Return [X, Y] of the center of cell containing provided text 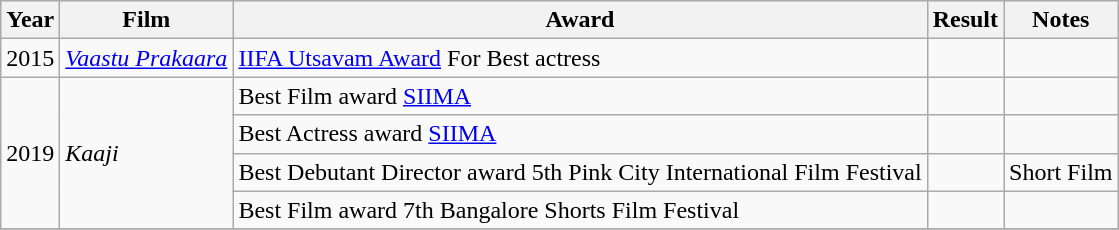
Best Film award SIIMA [580, 96]
Result [965, 20]
Best Debutant Director award 5th Pink City International Film Festival [580, 172]
Best Actress award SIIMA [580, 134]
Film [146, 20]
Short Film [1061, 172]
2015 [30, 58]
Kaaji [146, 153]
2019 [30, 153]
Notes [1061, 20]
IIFA Utsavam Award For Best actress [580, 58]
Best Film award 7th Bangalore Shorts Film Festival [580, 210]
Vaastu Prakaara [146, 58]
Award [580, 20]
Year [30, 20]
